Determine the (X, Y) coordinate at the center of the cell enclosing the given text.  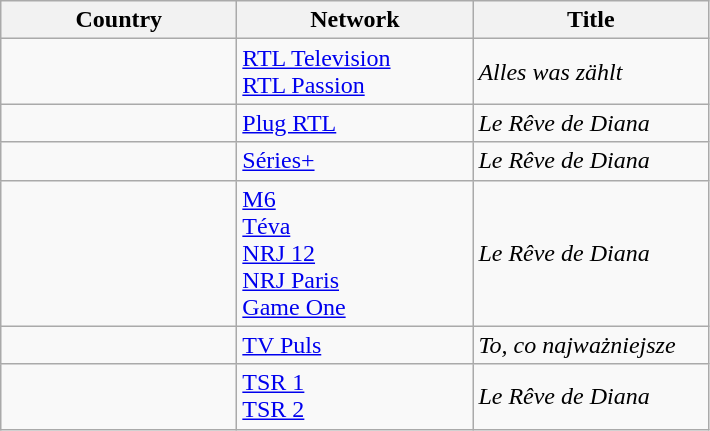
To, co najważniejsze (591, 345)
RTL TelevisionRTL Passion (355, 72)
Séries+ (355, 161)
TSR 1TSR 2 (355, 396)
Country (119, 20)
TV Puls (355, 345)
Network (355, 20)
Plug RTL (355, 123)
Alles was zählt (591, 72)
M6TévaNRJ 12NRJ ParisGame One (355, 253)
Title (591, 20)
